Detect which cell encompasses the target text, then output its (X, Y) center coordinate. 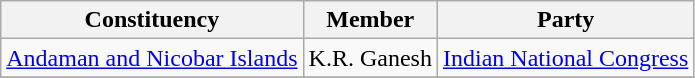
Party (565, 20)
Constituency (152, 20)
K.R. Ganesh (370, 58)
Member (370, 20)
Andaman and Nicobar Islands (152, 58)
Indian National Congress (565, 58)
